Return [X, Y] of the center of cell containing provided text 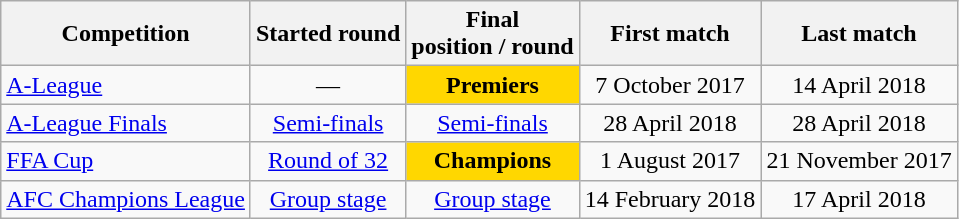
17 April 2018 [859, 199]
First match [670, 34]
Last match [859, 34]
Round of 32 [328, 161]
21 November 2017 [859, 161]
AFC Champions League [126, 199]
A-League [126, 85]
1 August 2017 [670, 161]
Premiers [492, 85]
— [328, 85]
7 October 2017 [670, 85]
Competition [126, 34]
FFA Cup [126, 161]
Champions [492, 161]
Final position / round [492, 34]
Started round [328, 34]
14 April 2018 [859, 85]
A-League Finals [126, 123]
14 February 2018 [670, 199]
